Find where the given text appears and provide that cell's center as (X, Y) coordinate. 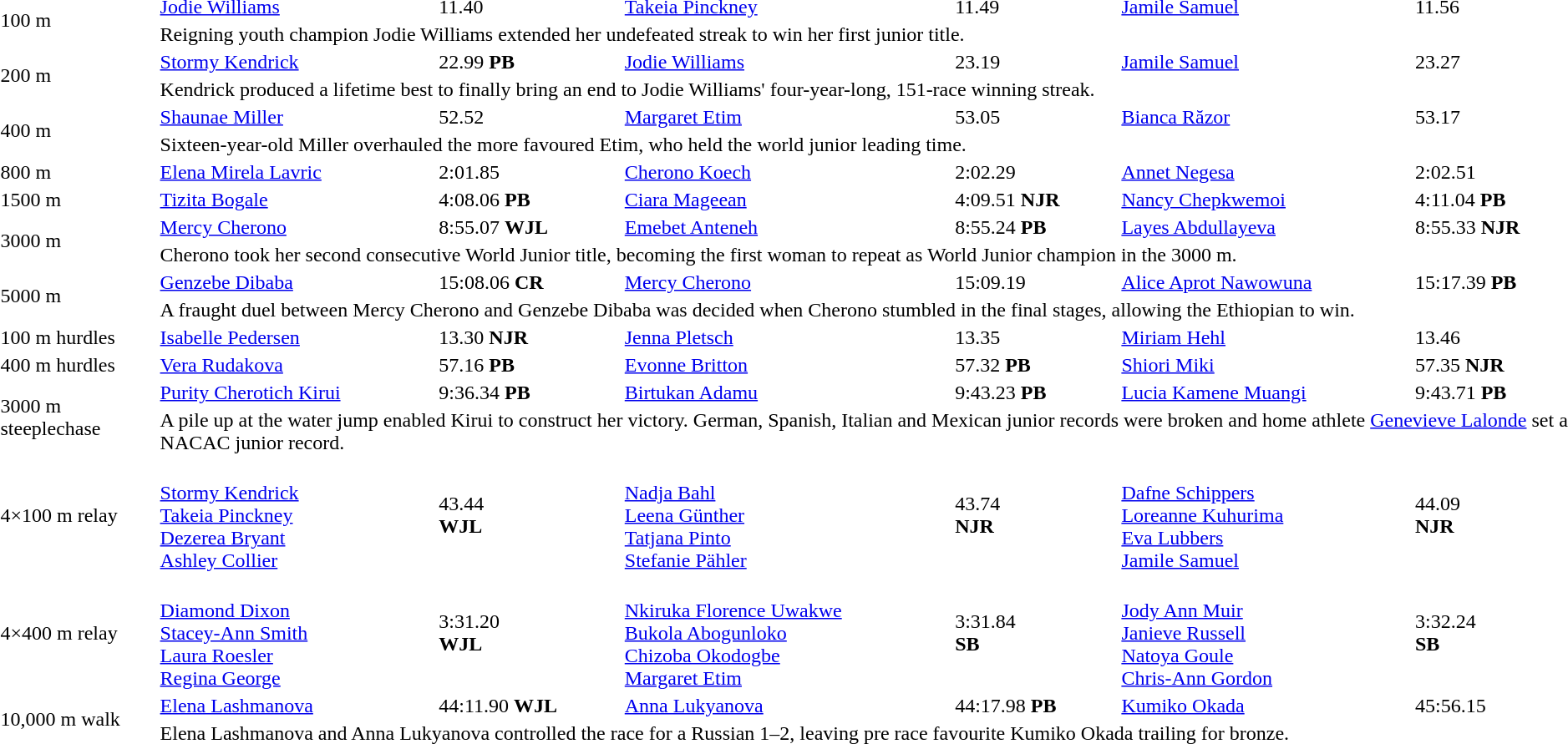
2:02.29 (1036, 172)
Alice Aprot Nawowuna (1266, 282)
Evonne Britton (787, 365)
43.74NJR (1036, 515)
Bianca Răzor (1266, 117)
Annet Negesa (1266, 172)
Jenna Pletsch (787, 337)
Nadja BahlLeena GüntherTatjana PintoStefanie Pähler (787, 515)
Stormy Kendrick (297, 62)
3:31.84SB (1036, 633)
Margaret Etim (787, 117)
13.35 (1036, 337)
44:17.98 PB (1036, 706)
Nkiruka Florence UwakweBukola AbogunlokoChizoba OkodogbeMargaret Etim (787, 633)
3:31.20WJL (530, 633)
Shiori Miki (1266, 365)
43.44WJL (530, 515)
Genzebe Dibaba (297, 282)
Jamile Samuel (1266, 62)
Layes Abdullayeva (1266, 227)
Purity Cherotich Kirui (297, 392)
Vera Rudakova (297, 365)
4:08.06 PB (530, 200)
44:11.90 WJL (530, 706)
22.99 PB (530, 62)
Isabelle Pedersen (297, 337)
Cherono Koech (787, 172)
Tizita Bogale (297, 200)
Elena Lashmanova (297, 706)
57.16 PB (530, 365)
Jodie Williams (787, 62)
Birtukan Adamu (787, 392)
23.19 (1036, 62)
Stormy KendrickTakeia PinckneyDezerea BryantAshley Collier (297, 515)
Elena Mirela Lavric (297, 172)
Anna Lukyanova (787, 706)
15:08.06 CR (530, 282)
8:55.24 PB (1036, 227)
53.05 (1036, 117)
Emebet Anteneh (787, 227)
Miriam Hehl (1266, 337)
Jody Ann MuirJanieve RussellNatoya GouleChris-Ann Gordon (1266, 633)
Dafne SchippersLoreanne KuhurimaEva LubbersJamile Samuel (1266, 515)
13.30 NJR (530, 337)
Lucia Kamene Muangi (1266, 392)
57.32 PB (1036, 365)
Ciara Mageean (787, 200)
Nancy Chepkwemoi (1266, 200)
2:01.85 (530, 172)
Diamond DixonStacey-Ann SmithLaura RoeslerRegina George (297, 633)
15:09.19 (1036, 282)
9:36.34 PB (530, 392)
Shaunae Miller (297, 117)
Kumiko Okada (1266, 706)
8:55.07 WJL (530, 227)
4:09.51 NJR (1036, 200)
9:43.23 PB (1036, 392)
52.52 (530, 117)
